Scan for the cell matching the given text and deliver its [x, y] coordinate at center. 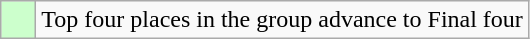
Top four places in the group advance to Final four [282, 20]
